Find where the given text appears and provide that cell's center as [x, y] coordinate. 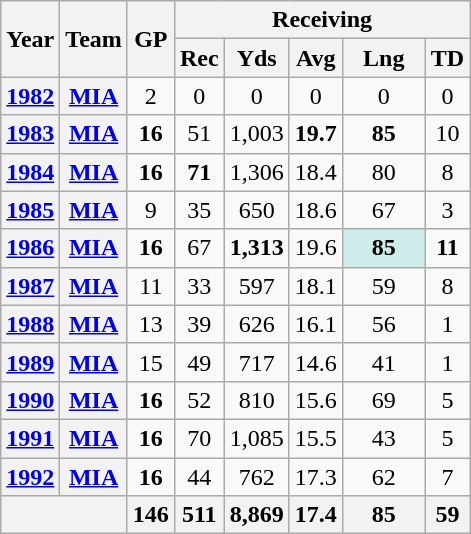
Lng [384, 58]
1,313 [256, 248]
10 [447, 134]
GP [150, 39]
1983 [30, 134]
1,306 [256, 172]
1990 [30, 400]
18.1 [316, 286]
41 [384, 362]
52 [199, 400]
1992 [30, 477]
17.3 [316, 477]
39 [199, 324]
15 [150, 362]
Year [30, 39]
Rec [199, 58]
1984 [30, 172]
Avg [316, 58]
18.6 [316, 210]
15.5 [316, 438]
35 [199, 210]
49 [199, 362]
16.1 [316, 324]
511 [199, 515]
9 [150, 210]
650 [256, 210]
7 [447, 477]
19.6 [316, 248]
626 [256, 324]
762 [256, 477]
717 [256, 362]
1982 [30, 96]
Yds [256, 58]
15.6 [316, 400]
1987 [30, 286]
Receiving [322, 20]
13 [150, 324]
1,085 [256, 438]
Team [94, 39]
80 [384, 172]
8,869 [256, 515]
18.4 [316, 172]
71 [199, 172]
2 [150, 96]
62 [384, 477]
1,003 [256, 134]
TD [447, 58]
1985 [30, 210]
1991 [30, 438]
33 [199, 286]
597 [256, 286]
1988 [30, 324]
17.4 [316, 515]
146 [150, 515]
43 [384, 438]
19.7 [316, 134]
69 [384, 400]
70 [199, 438]
14.6 [316, 362]
44 [199, 477]
3 [447, 210]
1986 [30, 248]
810 [256, 400]
1989 [30, 362]
51 [199, 134]
56 [384, 324]
